Return the [X, Y] coordinate for the center point of the cell that contains the specified text.  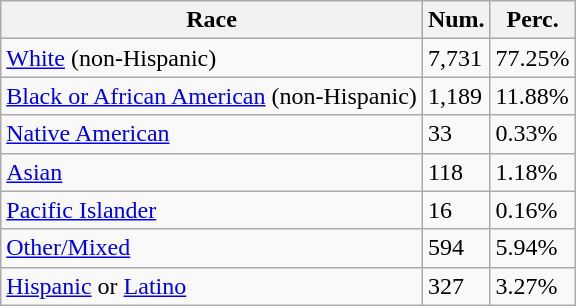
Hispanic or Latino [212, 286]
33 [456, 134]
White (non-Hispanic) [212, 58]
1,189 [456, 96]
327 [456, 286]
1.18% [532, 172]
594 [456, 248]
77.25% [532, 58]
3.27% [532, 286]
118 [456, 172]
Pacific Islander [212, 210]
5.94% [532, 248]
Race [212, 20]
0.16% [532, 210]
Num. [456, 20]
Asian [212, 172]
Other/Mixed [212, 248]
7,731 [456, 58]
Native American [212, 134]
0.33% [532, 134]
16 [456, 210]
11.88% [532, 96]
Black or African American (non-Hispanic) [212, 96]
Perc. [532, 20]
